Output the [X, Y] coordinate of the center of the cell containing the given text.  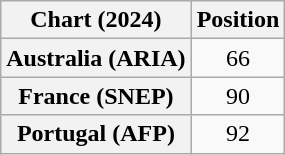
Australia (ARIA) [96, 58]
Position [238, 20]
Portugal (AFP) [96, 134]
66 [238, 58]
90 [238, 96]
France (SNEP) [96, 96]
92 [238, 134]
Chart (2024) [96, 20]
